Search for the cell housing the specified text and yield its [x, y] center coordinate. 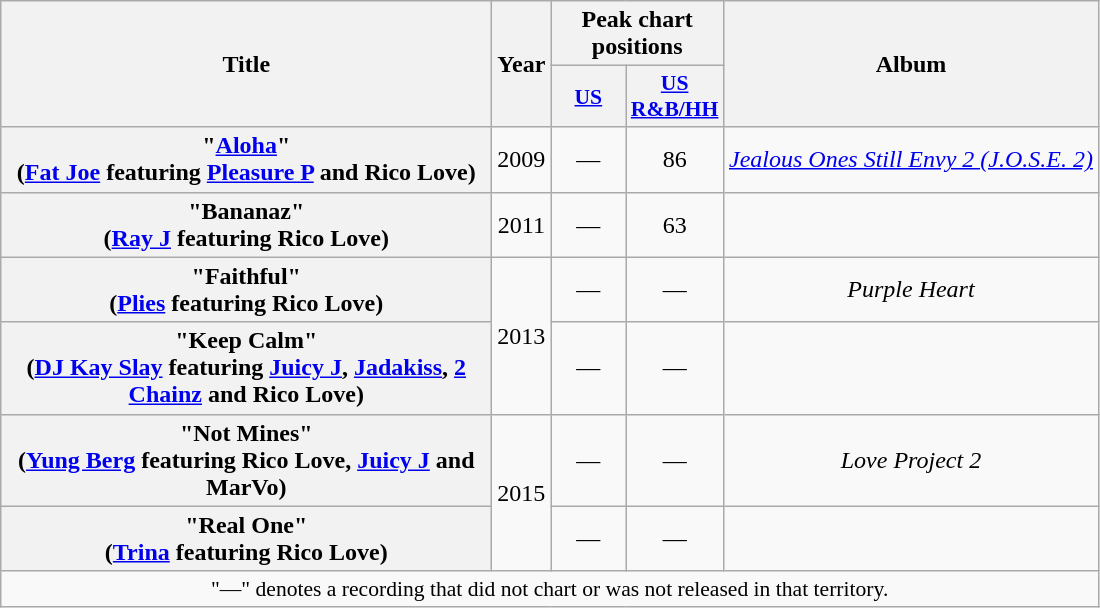
Love Project 2 [910, 460]
US [588, 96]
USR&B/HH [675, 96]
"Aloha"(Fat Joe featuring Pleasure P and Rico Love) [246, 160]
Jealous Ones Still Envy 2 (J.O.S.E. 2) [910, 160]
Title [246, 64]
2009 [522, 160]
"Faithful"(Plies featuring Rico Love) [246, 290]
Peak chart positions [638, 34]
Album [910, 64]
86 [675, 160]
Purple Heart [910, 290]
2015 [522, 492]
"Keep Calm"(DJ Kay Slay featuring Juicy J, Jadakiss, 2 Chainz and Rico Love) [246, 368]
2011 [522, 224]
"—" denotes a recording that did not chart or was not released in that territory. [550, 589]
"Bananaz"(Ray J featuring Rico Love) [246, 224]
63 [675, 224]
2013 [522, 336]
"Not Mines"(Yung Berg featuring Rico Love, Juicy J and MarVo) [246, 460]
Year [522, 64]
"Real One"(Trina featuring Rico Love) [246, 538]
